Extract the (x, y) coordinate from the center of the cell holding the provided text.  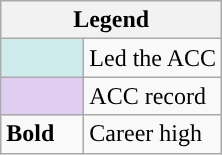
Career high (153, 134)
Bold (42, 134)
Legend (112, 20)
Led the ACC (153, 58)
ACC record (153, 96)
